Determine the [x, y] coordinate at the center of the cell enclosing the given text.  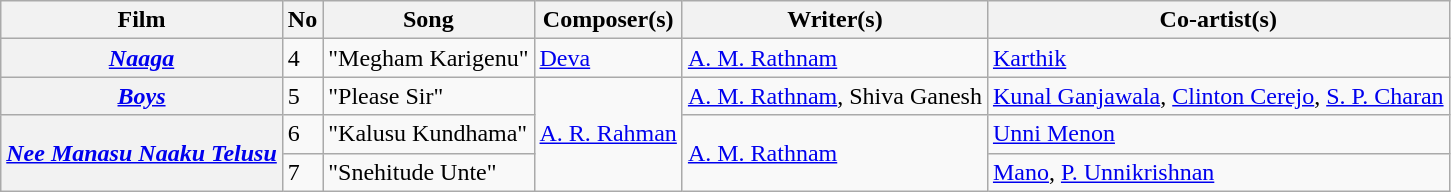
"Please Sir" [428, 96]
Kunal Ganjawala, Clinton Cerejo, S. P. Charan [1218, 96]
"Megham Karigenu" [428, 58]
"Kalusu Kundhama" [428, 134]
No [302, 20]
7 [302, 172]
6 [302, 134]
Composer(s) [608, 20]
Boys [142, 96]
"Snehitude Unte" [428, 172]
Co-artist(s) [1218, 20]
Nee Manasu Naaku Telusu [142, 153]
Naaga [142, 58]
Unni Menon [1218, 134]
Song [428, 20]
Deva [608, 58]
Karthik [1218, 58]
A. M. Rathnam, Shiva Ganesh [834, 96]
A. R. Rahman [608, 134]
4 [302, 58]
Film [142, 20]
Writer(s) [834, 20]
Mano, P. Unnikrishnan [1218, 172]
5 [302, 96]
